Locate the cell with the specified text and output its [X, Y] center coordinate. 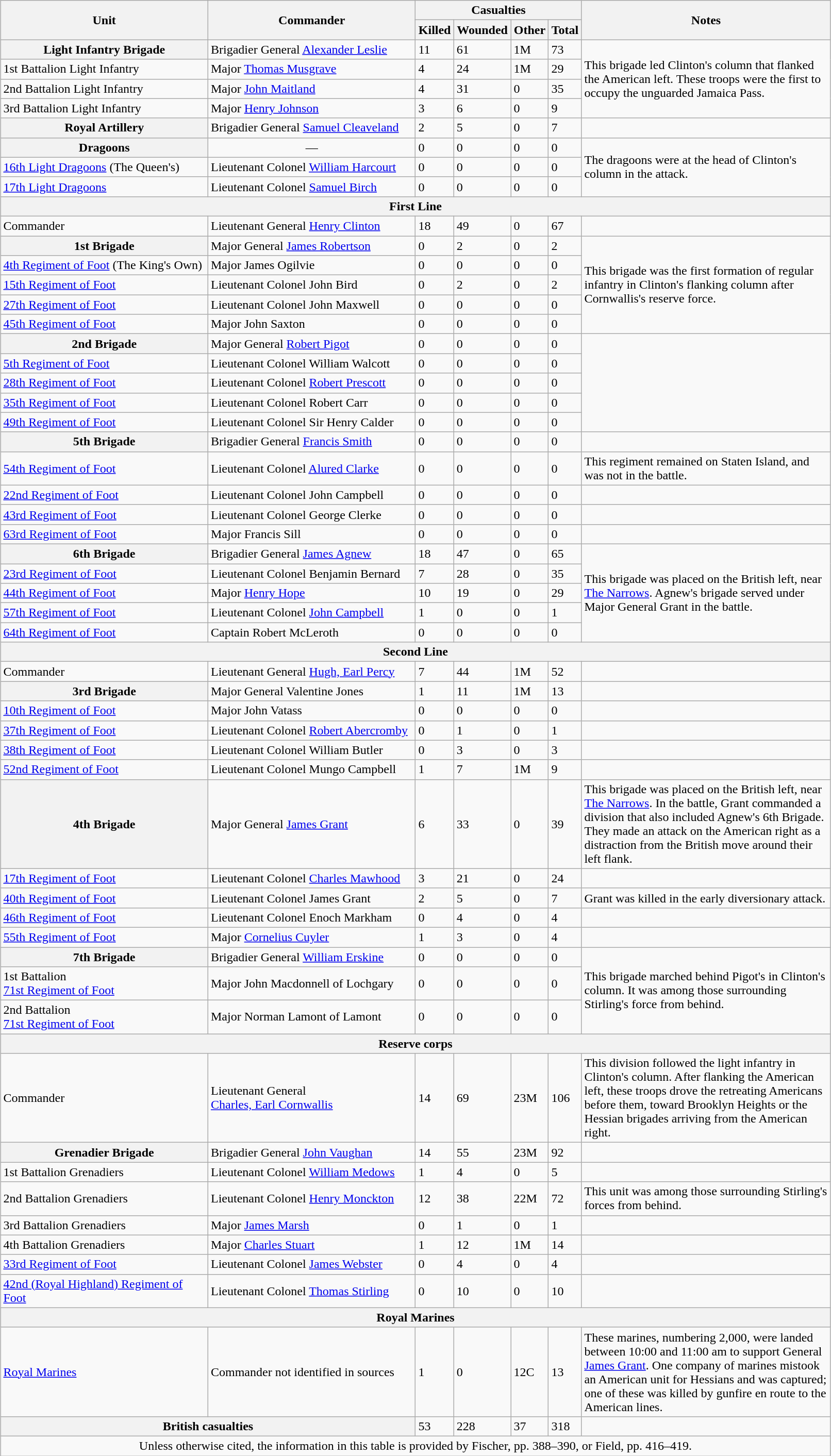
Captain Robert McLeroth [311, 632]
44th Regiment of Foot [104, 593]
7th Brigade [104, 957]
Unit [104, 20]
Lieutenant Colonel John Bird [311, 285]
1st Battalion71st Regiment of Foot [104, 983]
33 [483, 824]
Commander not identified in sources [311, 1372]
Lieutenant Colonel Robert Prescott [311, 383]
Lieutenant Colonel Sir Henry Calder [311, 422]
63rd Regiment of Foot [104, 534]
106 [565, 1098]
Major John Maitland [311, 89]
Brigadier General Francis Smith [311, 442]
Lieutenant Colonel William Butler [311, 750]
22nd Regiment of Foot [104, 495]
Killed [435, 30]
43rd Regiment of Foot [104, 514]
Grant was killed in the early diversionary attack. [706, 898]
Major General James Grant [311, 824]
38th Regiment of Foot [104, 750]
27th Regiment of Foot [104, 305]
31 [483, 89]
Second Line [415, 652]
Lieutenant Colonel William Harcourt [311, 167]
49th Regiment of Foot [104, 422]
73 [565, 49]
Major James Marsh [311, 1225]
28 [483, 574]
3rd Battalion Light Infantry [104, 108]
3rd Battalion Grenadiers [104, 1225]
61 [483, 49]
45th Regiment of Foot [104, 324]
2nd Battalion Grenadiers [104, 1199]
69 [483, 1098]
Brigadier General Samuel Cleaveland [311, 128]
39 [565, 824]
Lieutenant General Henry Clinton [311, 226]
Major Cornelius Cuyler [311, 937]
Unless otherwise cited, the information in this table is provided by Fischer, pp. 388–390, or Field, pp. 416–419. [415, 1446]
Lieutenant Colonel Thomas Stirling [311, 1291]
Lieutenant Colonel Enoch Markham [311, 917]
Royal Artillery [104, 128]
Lieutenant Colonel William Medows [311, 1172]
Lieutenant Colonel James Webster [311, 1264]
This brigade led Clinton's column that flanked the American left. These troops were the first to occupy the unguarded Jamaica Pass. [706, 79]
Major Norman Lamont of Lamont [311, 1017]
This brigade was the first formation of regular infantry in Clinton's flanking column after Cornwallis's reserve force. [706, 285]
Lieutenant Colonel Charles Mawhood [311, 878]
Brigadier General John Vaughan [311, 1152]
33rd Regiment of Foot [104, 1264]
1st Battalion Grenadiers [104, 1172]
318 [565, 1426]
Reserve corps [415, 1044]
Major John Saxton [311, 324]
4th Brigade [104, 824]
1st Brigade [104, 246]
92 [565, 1152]
Lieutenant Colonel Henry Monckton [311, 1199]
12C [530, 1372]
Major Henry Johnson [311, 108]
228 [483, 1426]
54th Regiment of Foot [104, 468]
Major John Vatass [311, 711]
Lieutenant Colonel Benjamin Bernard [311, 574]
21 [483, 878]
British casualties [208, 1426]
This brigade marched behind Pigot's in Clinton's column. It was among those surrounding Stirling's force from behind. [706, 991]
5th Brigade [104, 442]
Other [530, 30]
Major General Robert Pigot [311, 344]
28th Regiment of Foot [104, 383]
35th Regiment of Foot [104, 403]
37 [530, 1426]
16th Light Dragoons (The Queen's) [104, 167]
2nd Battalion Light Infantry [104, 89]
Notes [706, 20]
40th Regiment of Foot [104, 898]
52nd Regiment of Foot [104, 769]
Major Thomas Musgrave [311, 69]
Lieutenant Colonel Robert Carr [311, 403]
Grenadier Brigade [104, 1152]
22M [530, 1199]
Lieutenant General Charles, Earl Cornwallis [311, 1098]
First Line [415, 206]
67 [565, 226]
17th Light Dragoons [104, 187]
46th Regiment of Foot [104, 917]
Major James Ogilvie [311, 265]
4th Regiment of Foot (The King's Own) [104, 265]
This regiment remained on Staten Island, and was not in the battle. [706, 468]
Major Charles Stuart [311, 1245]
53 [435, 1426]
This brigade was placed on the British left, near The Narrows. Agnew's brigade served under Major General Grant in the battle. [706, 593]
42nd (Royal Highland) Regiment of Foot [104, 1291]
65 [565, 554]
Major Henry Hope [311, 593]
Dragoons [104, 147]
2nd Battalion71st Regiment of Foot [104, 1017]
Major John Macdonnell of Lochgary [311, 983]
57th Regiment of Foot [104, 613]
4th Battalion Grenadiers [104, 1245]
Brigadier General Alexander Leslie [311, 49]
Light Infantry Brigade [104, 49]
55th Regiment of Foot [104, 937]
Lieutenant Colonel William Walcott [311, 363]
52 [565, 672]
19 [483, 593]
Major Francis Sill [311, 534]
55 [483, 1152]
Lieutenant Colonel George Clerke [311, 514]
10th Regiment of Foot [104, 711]
Lieutenant Colonel James Grant [311, 898]
5th Regiment of Foot [104, 363]
Casualties [498, 10]
Brigadier General William Erskine [311, 957]
23rd Regiment of Foot [104, 574]
Brigadier General James Agnew [311, 554]
2nd Brigade [104, 344]
Major General James Robertson [311, 246]
Total [565, 30]
The dragoons were at the head of Clinton's column in the attack. [706, 167]
6th Brigade [104, 554]
Wounded [483, 30]
Lieutenant Colonel Samuel Birch [311, 187]
1st Battalion Light Infantry [104, 69]
49 [483, 226]
15th Regiment of Foot [104, 285]
— [311, 147]
Lieutenant Colonel Robert Abercromby [311, 730]
Lieutenant Colonel Alured Clarke [311, 468]
37th Regiment of Foot [104, 730]
47 [483, 554]
64th Regiment of Foot [104, 632]
17th Regiment of Foot [104, 878]
Lieutenant Colonel John Maxwell [311, 305]
44 [483, 672]
Lieutenant General Hugh, Earl Percy [311, 672]
Major General Valentine Jones [311, 691]
This unit was among those surrounding Stirling's forces from behind. [706, 1199]
72 [565, 1199]
38 [483, 1199]
3rd Brigade [104, 691]
Lieutenant Colonel Mungo Campbell [311, 769]
